For the text-containing cell, return its midpoint in (x, y) coordinate format. 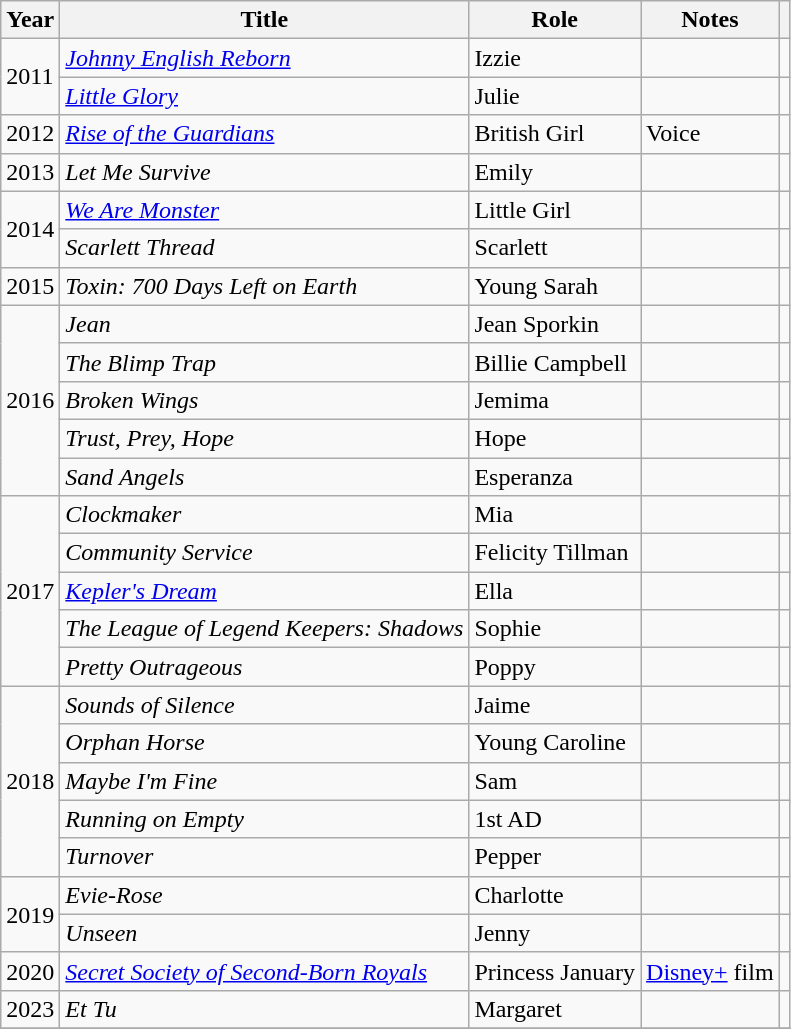
Little Girl (555, 210)
2012 (30, 134)
Disney+ film (710, 971)
Sand Angels (264, 477)
2014 (30, 229)
Jean (264, 324)
Felicity Tillman (555, 553)
2019 (30, 914)
Maybe I'm Fine (264, 781)
Young Sarah (555, 286)
Turnover (264, 857)
2023 (30, 1009)
Sophie (555, 629)
British Girl (555, 134)
Emily (555, 172)
Margaret (555, 1009)
Jenny (555, 933)
Jaime (555, 705)
2013 (30, 172)
Julie (555, 96)
Poppy (555, 667)
Mia (555, 515)
Unseen (264, 933)
Scarlett (555, 248)
Ella (555, 591)
Role (555, 20)
Hope (555, 438)
The League of Legend Keepers: Shadows (264, 629)
Rise of the Guardians (264, 134)
Johnny English Reborn (264, 58)
2017 (30, 591)
Izzie (555, 58)
Running on Empty (264, 819)
Pepper (555, 857)
Toxin: 700 Days Left on Earth (264, 286)
2011 (30, 77)
2015 (30, 286)
2018 (30, 781)
Jemima (555, 400)
Sounds of Silence (264, 705)
Secret Society of Second-Born Royals (264, 971)
Pretty Outrageous (264, 667)
The Blimp Trap (264, 362)
2020 (30, 971)
Broken Wings (264, 400)
Young Caroline (555, 743)
Princess January (555, 971)
Charlotte (555, 895)
2016 (30, 400)
Clockmaker (264, 515)
Trust, Prey, Hope (264, 438)
Billie Campbell (555, 362)
Notes (710, 20)
Et Tu (264, 1009)
Orphan Horse (264, 743)
Voice (710, 134)
1st AD (555, 819)
Evie-Rose (264, 895)
Title (264, 20)
Year (30, 20)
Kepler's Dream (264, 591)
Esperanza (555, 477)
Scarlett Thread (264, 248)
Little Glory (264, 96)
Community Service (264, 553)
Jean Sporkin (555, 324)
Let Me Survive (264, 172)
Sam (555, 781)
We Are Monster (264, 210)
